From the cell containing the given text, extract its center point as (X, Y) coordinate. 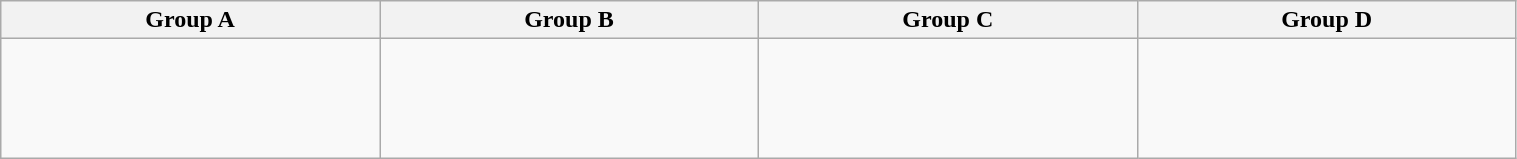
Group D (1326, 20)
Group B (570, 20)
Group C (948, 20)
Group A (190, 20)
